Return the [x, y] coordinate for the center point of the cell that contains the specified text.  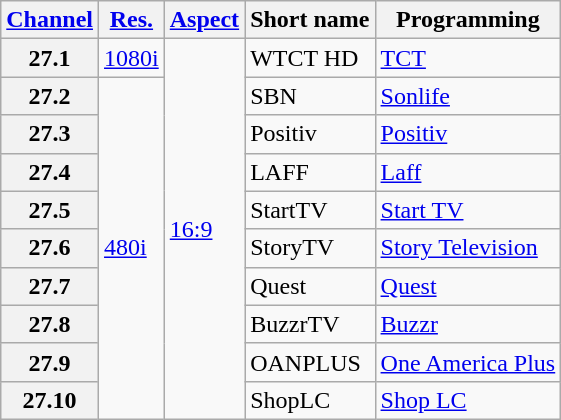
Shop LC [468, 400]
BuzzrTV [310, 324]
LAFF [310, 172]
27.1 [50, 58]
27.10 [50, 400]
Start TV [468, 210]
StartTV [310, 210]
OANPLUS [310, 362]
1080i [132, 58]
27.2 [50, 96]
27.9 [50, 362]
Aspect [204, 20]
Sonlife [468, 96]
480i [132, 248]
Laff [468, 172]
Story Television [468, 248]
ShopLC [310, 400]
Buzzr [468, 324]
Res. [132, 20]
27.3 [50, 134]
SBN [310, 96]
27.7 [50, 286]
TCT [468, 58]
Channel [50, 20]
27.4 [50, 172]
One America Plus [468, 362]
WTCT HD [310, 58]
Programming [468, 20]
27.5 [50, 210]
27.8 [50, 324]
Short name [310, 20]
27.6 [50, 248]
16:9 [204, 230]
StoryTV [310, 248]
